Pinpoint the cell where the given text exists, returning its (X, Y) midpoint coordinate. 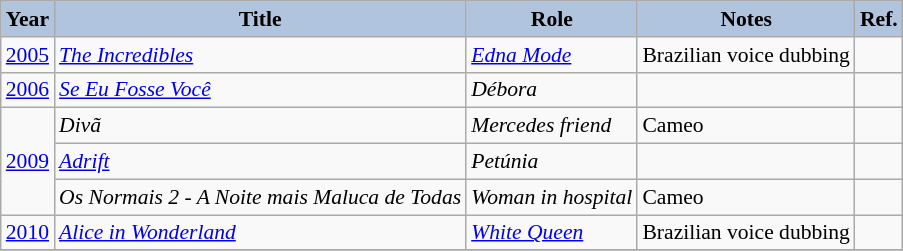
Os Normais 2 - A Noite mais Maluca de Todas (260, 197)
2005 (28, 55)
Petúnia (552, 162)
Edna Mode (552, 55)
The Incredibles (260, 55)
Divã (260, 126)
Role (552, 19)
Title (260, 19)
2009 (28, 162)
2010 (28, 233)
Mercedes friend (552, 126)
White Queen (552, 233)
Woman in hospital (552, 197)
Débora (552, 90)
Ref. (879, 19)
Year (28, 19)
2006 (28, 90)
Se Eu Fosse Você (260, 90)
Notes (746, 19)
Alice in Wonderland (260, 233)
Adrift (260, 162)
